Identify which cell holds the provided text, then report its (x, y) central coordinate. 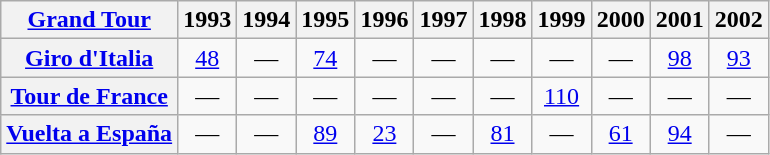
2002 (738, 20)
2000 (620, 20)
98 (680, 58)
74 (326, 58)
1998 (502, 20)
Giro d'Italia (90, 58)
93 (738, 58)
1995 (326, 20)
23 (384, 134)
1999 (562, 20)
48 (208, 58)
Grand Tour (90, 20)
Vuelta a España (90, 134)
2001 (680, 20)
110 (562, 96)
1996 (384, 20)
1993 (208, 20)
89 (326, 134)
1997 (444, 20)
94 (680, 134)
81 (502, 134)
Tour de France (90, 96)
61 (620, 134)
1994 (266, 20)
